Provide the (X, Y) coordinate of the cell's center where the given text is located.  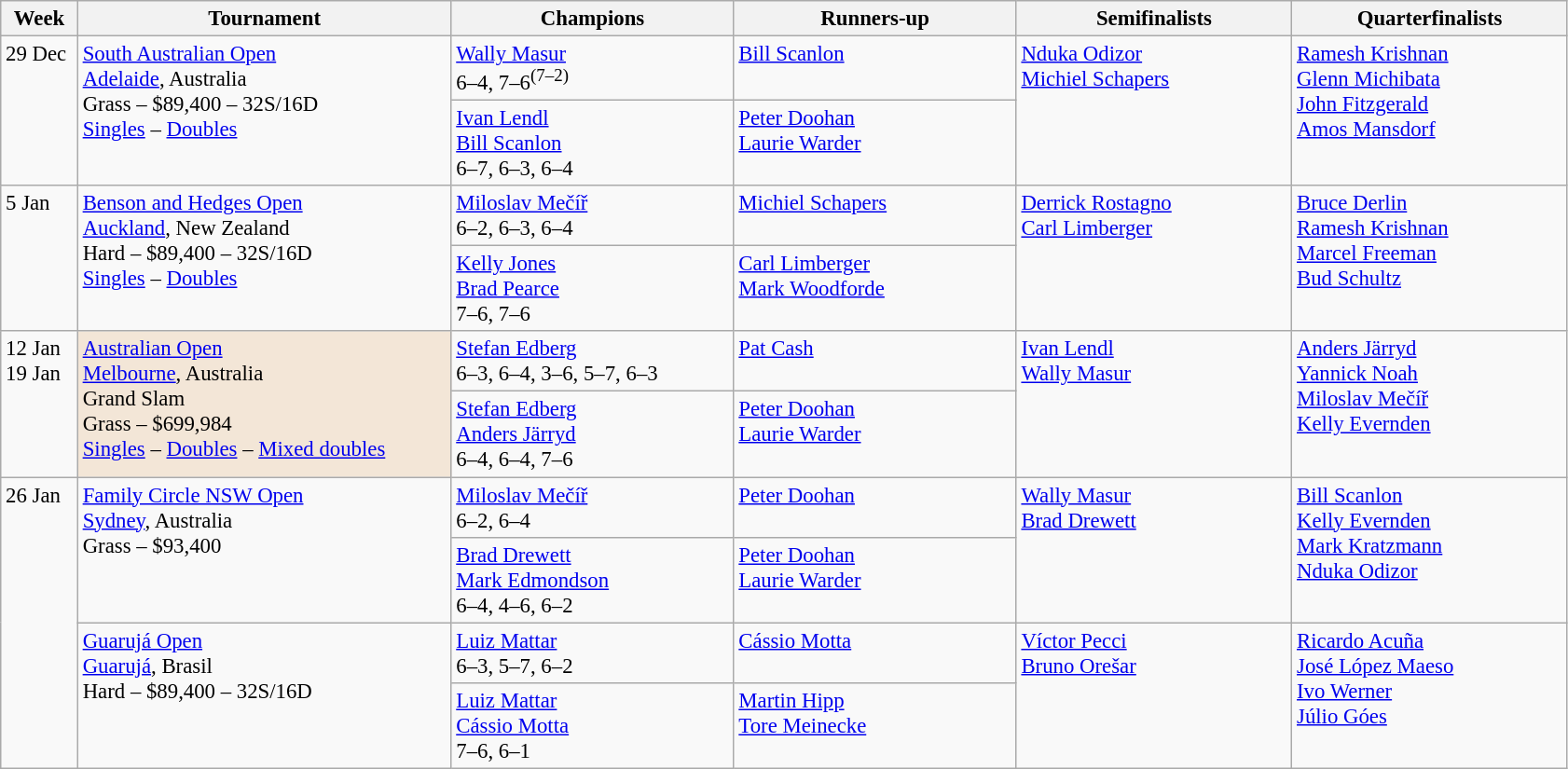
Semifinalists (1154, 19)
Ricardo Acuña José López Maeso Ivo Werner Júlio Góes (1430, 695)
Stefan Edberg6–3, 6–4, 3–6, 5–7, 6–3 (593, 362)
Derrick Rostagno Carl Limberger (1154, 258)
5 Jan (39, 258)
Bruce Derlin Ramesh Krishnan Marcel Freeman Bud Schultz (1430, 258)
Peter Doohan (874, 507)
Family Circle NSW OpenSydney, AustraliaGrass – $93,400 (265, 550)
Martin Hipp Tore Meinecke (874, 725)
Víctor Pecci Bruno Orešar (1154, 695)
Bill Scanlon (874, 69)
Brad Drewett Mark Edmondson6–4, 4–6, 6–2 (593, 580)
Guarujá OpenGuarujá, BrasilHard – $89,400 – 32S/16D (265, 695)
Ivan Lendl Wally Masur (1154, 405)
Australian Open Melbourne, AustraliaGrand SlamGrass – $699,984 Singles – Doubles – Mixed doubles (265, 405)
Miloslav Mečíř6–2, 6–4 (593, 507)
Pat Cash (874, 362)
Miloslav Mečíř6–2, 6–3, 6–4 (593, 216)
Quarterfinalists (1430, 19)
Week (39, 19)
Anders Järryd Yannick Noah Miloslav Mečíř Kelly Evernden (1430, 405)
Wally Masur Brad Drewett (1154, 550)
Nduka Odizor Michiel Schapers (1154, 112)
Cássio Motta (874, 652)
Stefan Edberg Anders Järryd6–4, 6–4, 7–6 (593, 434)
Carl Limberger Mark Woodforde (874, 289)
Luiz Mattar Cássio Motta7–6, 6–1 (593, 725)
12 Jan19 Jan (39, 405)
Wally Masur6–4, 7–6(7–2) (593, 69)
Bill Scanlon Kelly Evernden Mark Kratzmann Nduka Odizor (1430, 550)
Ivan Lendl Bill Scanlon6–7, 6–3, 6–4 (593, 144)
Tournament (265, 19)
South Australian Open Adelaide, AustraliaGrass – $89,400 – 32S/16D Singles – Doubles (265, 112)
Michiel Schapers (874, 216)
29 Dec (39, 112)
Runners-up (874, 19)
Ramesh Krishnan Glenn Michibata John Fitzgerald Amos Mansdorf (1430, 112)
Luiz Mattar6–3, 5–7, 6–2 (593, 652)
Champions (593, 19)
Benson and Hedges Open Auckland, New ZealandHard – $89,400 – 32S/16D Singles – Doubles (265, 258)
Kelly Jones Brad Pearce7–6, 7–6 (593, 289)
26 Jan (39, 623)
